Extract the [X, Y] coordinate from the center of the cell holding the provided text.  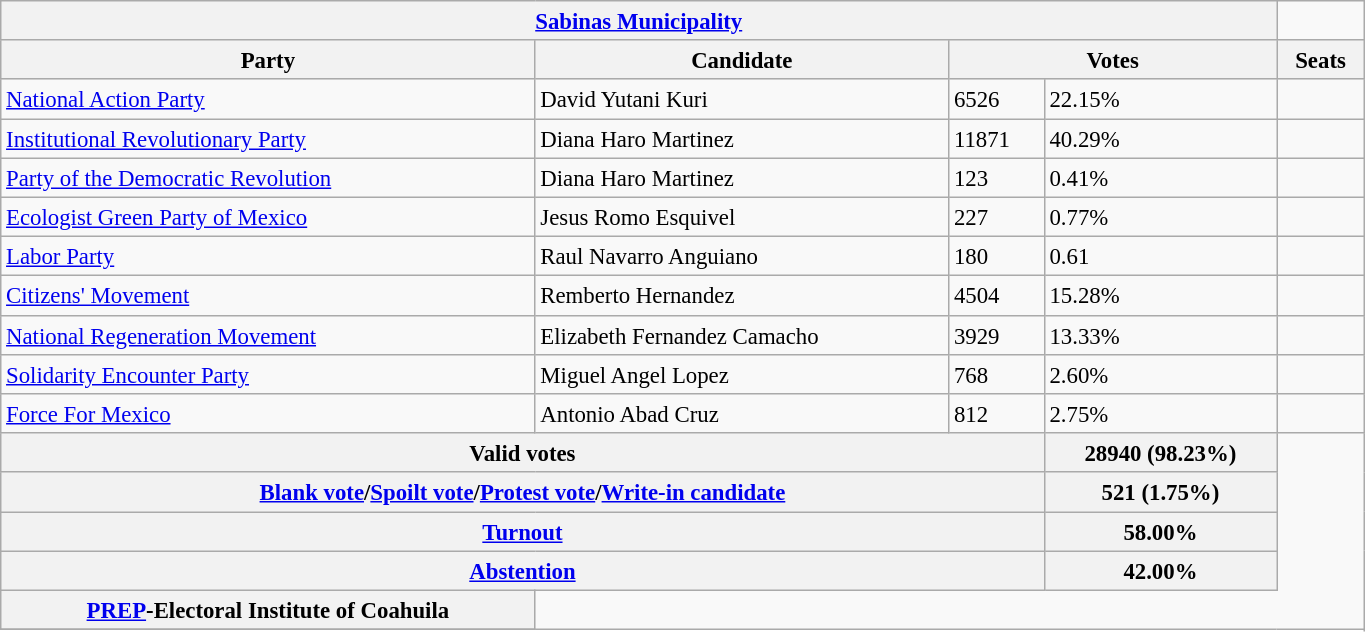
Candidate [742, 60]
Sabinas Municipality [639, 20]
Valid votes [522, 452]
11871 [997, 138]
Remberto Hernandez [742, 296]
Abstention [522, 570]
PREP-Electoral Institute of Coahuila [268, 610]
Seats [1321, 60]
6526 [997, 100]
812 [997, 414]
Solidarity Encounter Party [268, 374]
Party of the Democratic Revolution [268, 178]
227 [997, 216]
Institutional Revolutionary Party [268, 138]
0.61 [1160, 256]
42.00% [1160, 570]
Antonio Abad Cruz [742, 414]
Force For Mexico [268, 414]
768 [997, 374]
David Yutani Kuri [742, 100]
13.33% [1160, 334]
2.75% [1160, 414]
521 (1.75%) [1160, 492]
3929 [997, 334]
28940 (98.23%) [1160, 452]
2.60% [1160, 374]
Raul Navarro Anguiano [742, 256]
Elizabeth Fernandez Camacho [742, 334]
Party [268, 60]
15.28% [1160, 296]
Blank vote/Spoilt vote/Protest vote/Write-in candidate [522, 492]
Votes [1113, 60]
Labor Party [268, 256]
Jesus Romo Esquivel [742, 216]
Miguel Angel Lopez [742, 374]
0.41% [1160, 178]
58.00% [1160, 532]
Citizens' Movement [268, 296]
0.77% [1160, 216]
123 [997, 178]
National Action Party [268, 100]
22.15% [1160, 100]
40.29% [1160, 138]
180 [997, 256]
Ecologist Green Party of Mexico [268, 216]
Turnout [522, 532]
4504 [997, 296]
National Regeneration Movement [268, 334]
